Search for the cell housing the specified text and yield its (x, y) center coordinate. 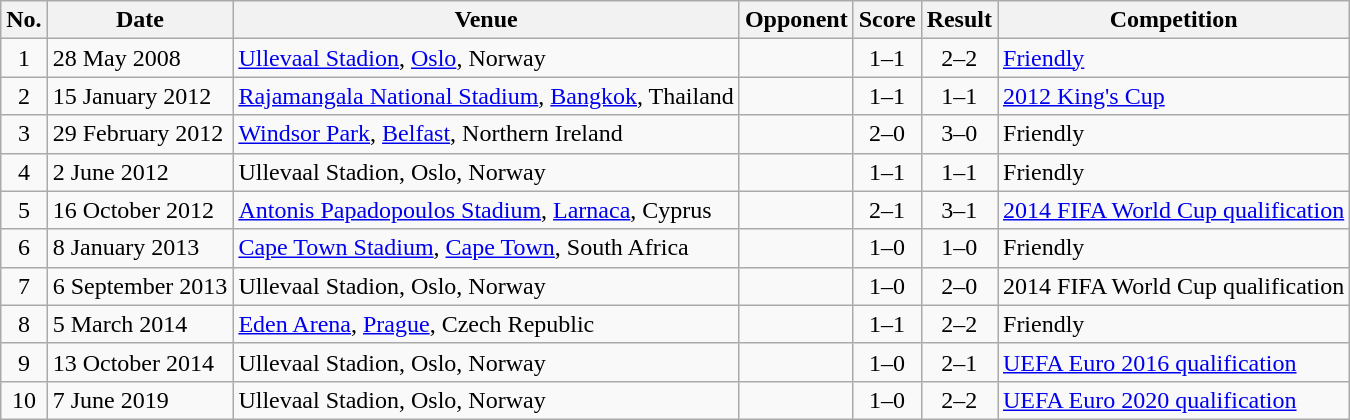
1 (24, 58)
5 March 2014 (140, 324)
28 May 2008 (140, 58)
Windsor Park, Belfast, Northern Ireland (486, 134)
10 (24, 400)
7 (24, 286)
4 (24, 172)
No. (24, 20)
29 February 2012 (140, 134)
5 (24, 210)
Eden Arena, Prague, Czech Republic (486, 324)
2012 King's Cup (1174, 96)
2 June 2012 (140, 172)
9 (24, 362)
16 October 2012 (140, 210)
Opponent (796, 20)
2 (24, 96)
Date (140, 20)
Cape Town Stadium, Cape Town, South Africa (486, 248)
8 (24, 324)
3–1 (959, 210)
Venue (486, 20)
7 June 2019 (140, 400)
3 (24, 134)
UEFA Euro 2020 qualification (1174, 400)
8 January 2013 (140, 248)
Antonis Papadopoulos Stadium, Larnaca, Cyprus (486, 210)
13 October 2014 (140, 362)
15 January 2012 (140, 96)
3–0 (959, 134)
6 (24, 248)
6 September 2013 (140, 286)
Competition (1174, 20)
UEFA Euro 2016 qualification (1174, 362)
Score (887, 20)
Rajamangala National Stadium, Bangkok, Thailand (486, 96)
Result (959, 20)
